From the cell containing the given text, extract its center point as [x, y] coordinate. 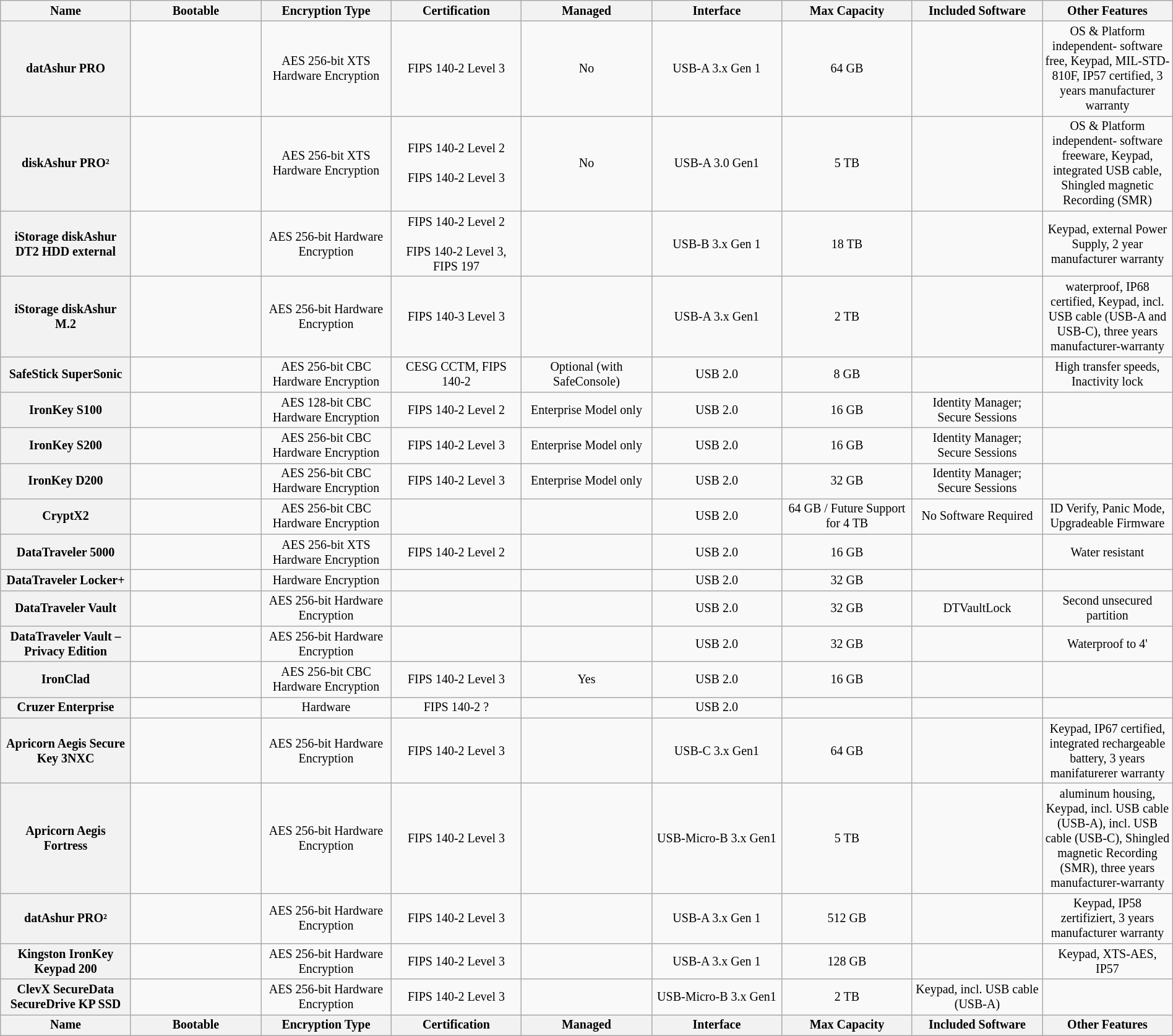
Apricorn Aegis Fortress [66, 838]
DataTraveler 5000 [66, 552]
OS & Platform independent- software freeware, Keypad, integrated USB cable, Shingled magnetic Recording (SMR) [1107, 163]
waterproof, IP68 certified, Keypad, incl. USB cable (USB-A and USB-C), three years manufacturer-warranty [1107, 317]
DataTraveler Vault – Privacy Edition [66, 644]
FIPS 140-2 ? [456, 708]
Keypad, external Power Supply, 2 year manufacturer warranty [1107, 244]
Kingston IronKey Keypad 200 [66, 962]
AES 128-bit CBC Hardware Encryption [326, 410]
Water resistant [1107, 552]
18 TB [847, 244]
Keypad, XTS-AES, IP57 [1107, 962]
Cruzer Enterprise [66, 708]
USB-A 3.x Gen1 [716, 317]
USB-B 3.x Gen 1 [716, 244]
Yes [586, 680]
IronKey S200 [66, 446]
ID Verify, Panic Mode, Upgradeable Firmware [1107, 516]
aluminum housing, Keypad, incl. USB cable (USB-A), incl. USB cable (USB-C), Shingled magnetic Recording (SMR), three years manufacturer-warranty [1107, 838]
IronKey S100 [66, 410]
CESG CCTM, FIPS 140-2 [456, 374]
128 GB [847, 962]
IronKey D200 [66, 481]
Keypad, IP58 zertifiziert, 3 years manufacturer warranty [1107, 918]
Apricorn Aegis Secure Key 3NXC [66, 751]
512 GB [847, 918]
Keypad, IP67 certified, integrated rechargeable battery, 3 years manifaturerer warranty [1107, 751]
USB-C 3.x Gen1 [716, 751]
DataTraveler Vault [66, 609]
FIPS 140-2 Level 2FIPS 140-2 Level 3, FIPS 197 [456, 244]
8 GB [847, 374]
CryptX2 [66, 516]
Waterproof to 4' [1107, 644]
Keypad, incl. USB cable (USB-A) [977, 996]
iStorage diskAshur M.2 [66, 317]
IronClad [66, 680]
Hardware [326, 708]
64 GB / Future Support for 4 TB [847, 516]
USB-A 3.0 Gen1 [716, 163]
DTVaultLock [977, 609]
datAshur PRO [66, 69]
SafeStick SuperSonic [66, 374]
ClevX SecureData SecureDrive KP SSD [66, 996]
FIPS 140-3 Level 3 [456, 317]
Optional (with SafeConsole) [586, 374]
Second unsecured partition [1107, 609]
No Software Required [977, 516]
OS & Platform independent- software free, Keypad, MIL-STD-810F, IP57 certified, 3 years manufacturer warranty [1107, 69]
datAshur PRO² [66, 918]
iStorage diskAshur DT2 HDD external [66, 244]
diskAshur PRO² [66, 163]
FIPS 140-2 Level 2FIPS 140-2 Level 3 [456, 163]
High transfer speeds, Inactivity lock [1107, 374]
DataTraveler Locker+ [66, 581]
Hardware Encryption [326, 581]
